From the cell containing the given text, extract its center point as (x, y) coordinate. 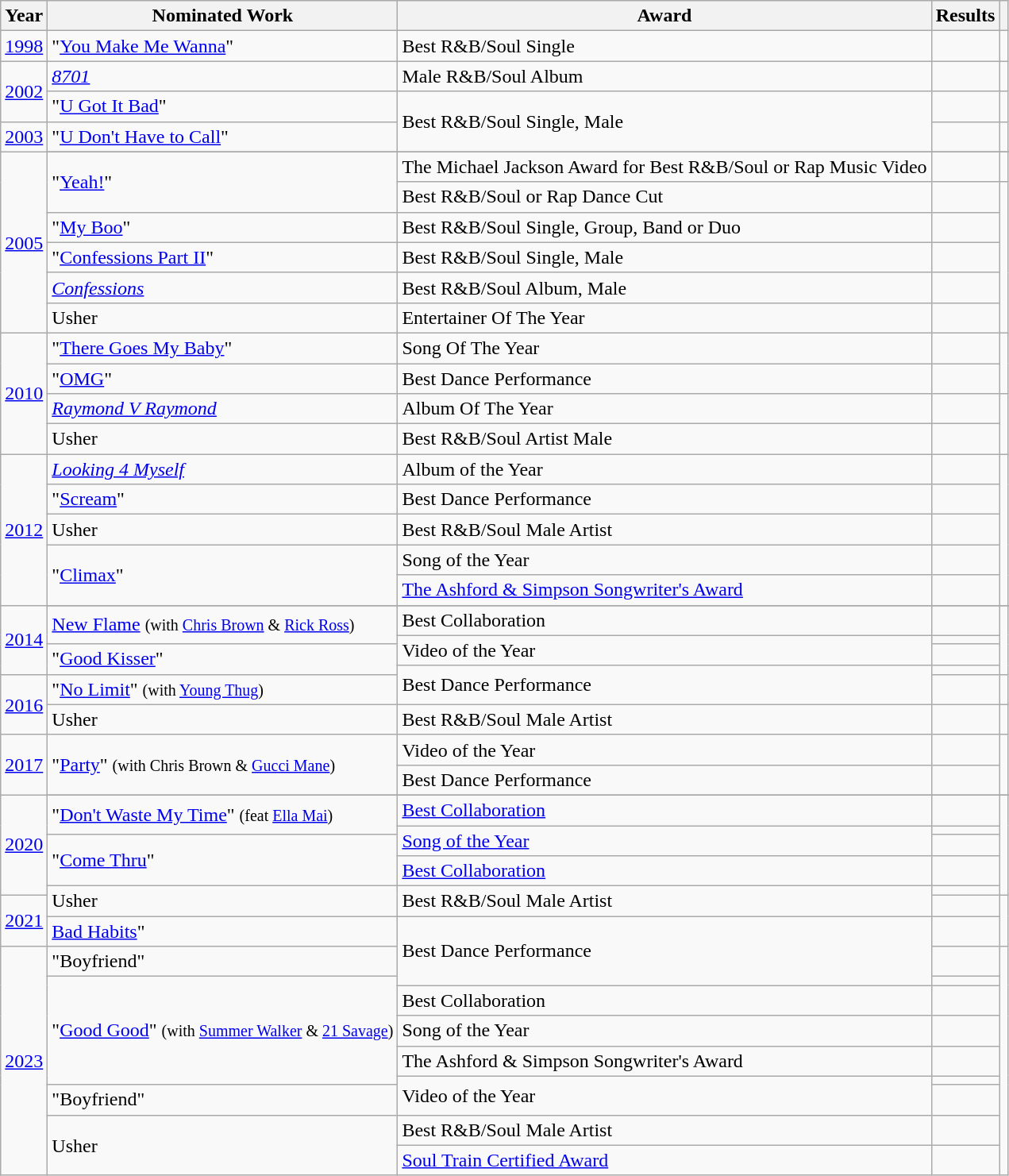
"U Got It Bad" (222, 106)
"Come Thru" (222, 861)
"My Boo" (222, 227)
"Climax" (222, 575)
2012 (24, 530)
"Scream" (222, 499)
Results (965, 16)
Soul Train Certified Award (664, 1160)
Year (24, 16)
2010 (24, 393)
"Party" (with Chris Brown & Gucci Mane) (222, 765)
Looking 4 Myself (222, 469)
"You Make Me Wanna" (222, 46)
"Good Kisser" (222, 659)
Nominated Work (222, 16)
Award (664, 16)
Best R&B/Soul Artist Male (664, 439)
2016 (24, 704)
Bad Habits" (222, 931)
Best R&B/Soul Single (664, 46)
Confessions (222, 287)
Song Of The Year (664, 348)
2023 (24, 1061)
1998 (24, 46)
2020 (24, 845)
Male R&B/Soul Album (664, 76)
"U Don't Have to Call" (222, 137)
Best R&B/Soul or Rap Dance Cut (664, 197)
Best R&B/Soul Album, Male (664, 287)
2014 (24, 640)
2017 (24, 765)
"No Limit" (with Young Thug) (222, 689)
"Confessions Part II" (222, 257)
New Flame (with Chris Brown & Rick Ross) (222, 624)
Entertainer Of The Year (664, 318)
2002 (24, 91)
Best R&B/Soul Single, Group, Band or Duo (664, 227)
"Don't Waste My Time" (feat Ella Mai) (222, 815)
2005 (24, 242)
2021 (24, 921)
"OMG" (222, 379)
8701 (222, 76)
Album Of The Year (664, 409)
"Yeah!" (222, 182)
Raymond V Raymond (222, 409)
Album of the Year (664, 469)
2003 (24, 137)
"Good Good" (with Summer Walker & 21 Savage) (222, 1031)
The Michael Jackson Award for Best R&B/Soul or Rap Music Video (664, 167)
"There Goes My Baby" (222, 348)
